Return the [X, Y] coordinate for the center point of the cell that contains the specified text.  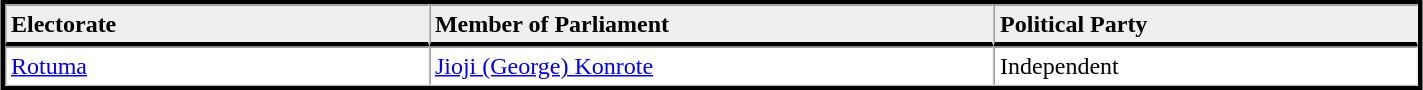
Political Party [1206, 25]
Member of Parliament [712, 25]
Independent [1206, 66]
Rotuma [217, 66]
Jioji (George) Konrote [712, 66]
Electorate [217, 25]
